Capture the cell that displays the provided text and extract its (X, Y) central coordinate. 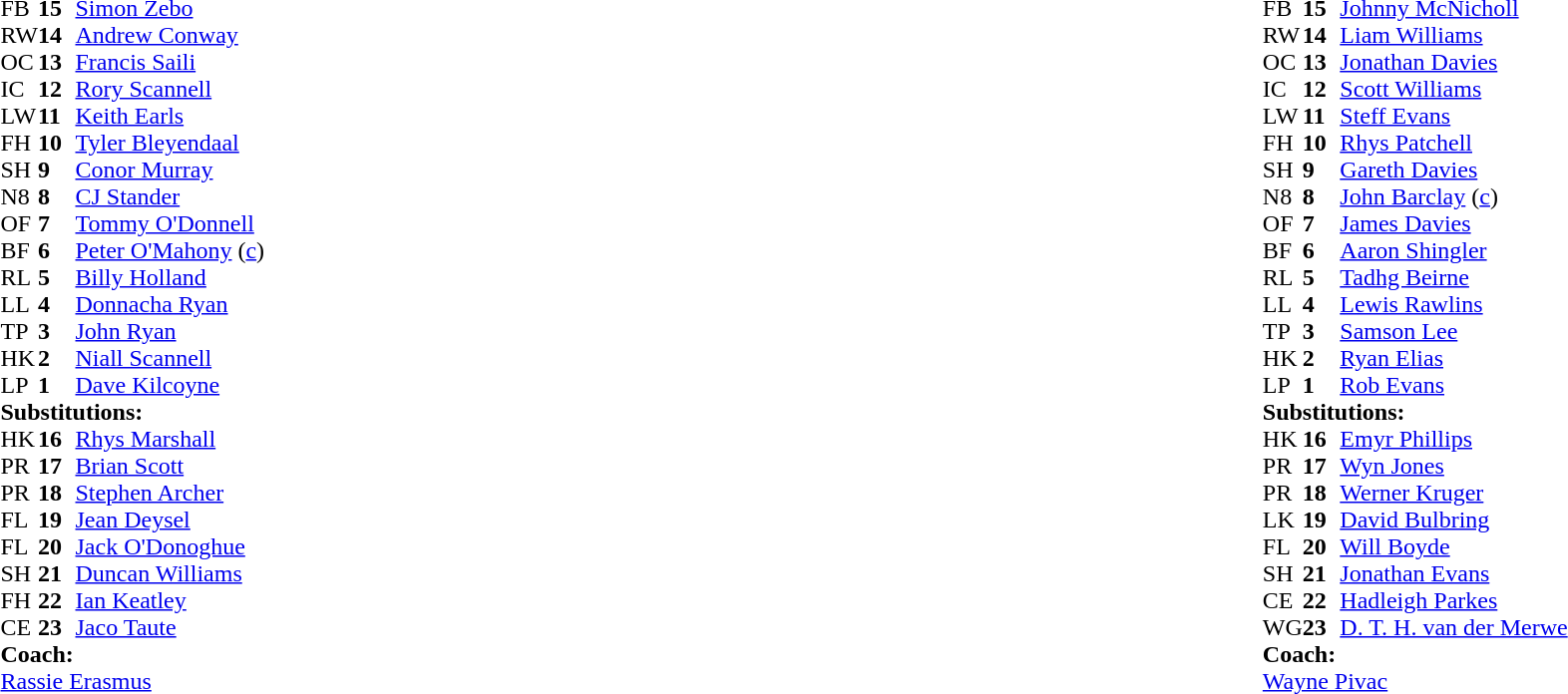
Dave Kilcoyne (171, 385)
Hadleigh Parkes (1453, 600)
Samson Lee (1453, 331)
Wyn Jones (1453, 467)
CJ Stander (171, 197)
Jonathan Davies (1453, 62)
David Bulbring (1453, 520)
Will Boyde (1453, 546)
Peter O'Mahony (c) (171, 251)
Conor Murray (171, 170)
Jonathan Evans (1453, 574)
D. T. H. van der Merwe (1453, 628)
Ian Keatley (171, 600)
Keith Earls (171, 116)
Rob Evans (1453, 385)
Duncan Williams (171, 574)
Rhys Marshall (171, 439)
Ryan Elias (1453, 359)
James Davies (1453, 223)
LK (1283, 520)
John Ryan (171, 331)
Donnacha Ryan (171, 305)
Emyr Phillips (1453, 439)
Steff Evans (1453, 116)
Scott Williams (1453, 90)
Jaco Taute (171, 628)
Liam Williams (1453, 36)
Brian Scott (171, 467)
Rhys Patchell (1453, 144)
Billy Holland (171, 277)
Tommy O'Donnell (171, 223)
Rory Scannell (171, 90)
Francis Saili (171, 62)
Tyler Bleyendaal (171, 144)
Jack O'Donoghue (171, 546)
Aaron Shingler (1453, 251)
Jean Deysel (171, 520)
Lewis Rawlins (1453, 305)
Andrew Conway (171, 36)
Gareth Davies (1453, 170)
Stephen Archer (171, 493)
John Barclay (c) (1453, 197)
Niall Scannell (171, 359)
Werner Kruger (1453, 493)
Tadhg Beirne (1453, 277)
WG (1283, 628)
